Scan for the cell matching the given text and deliver its (x, y) coordinate at center. 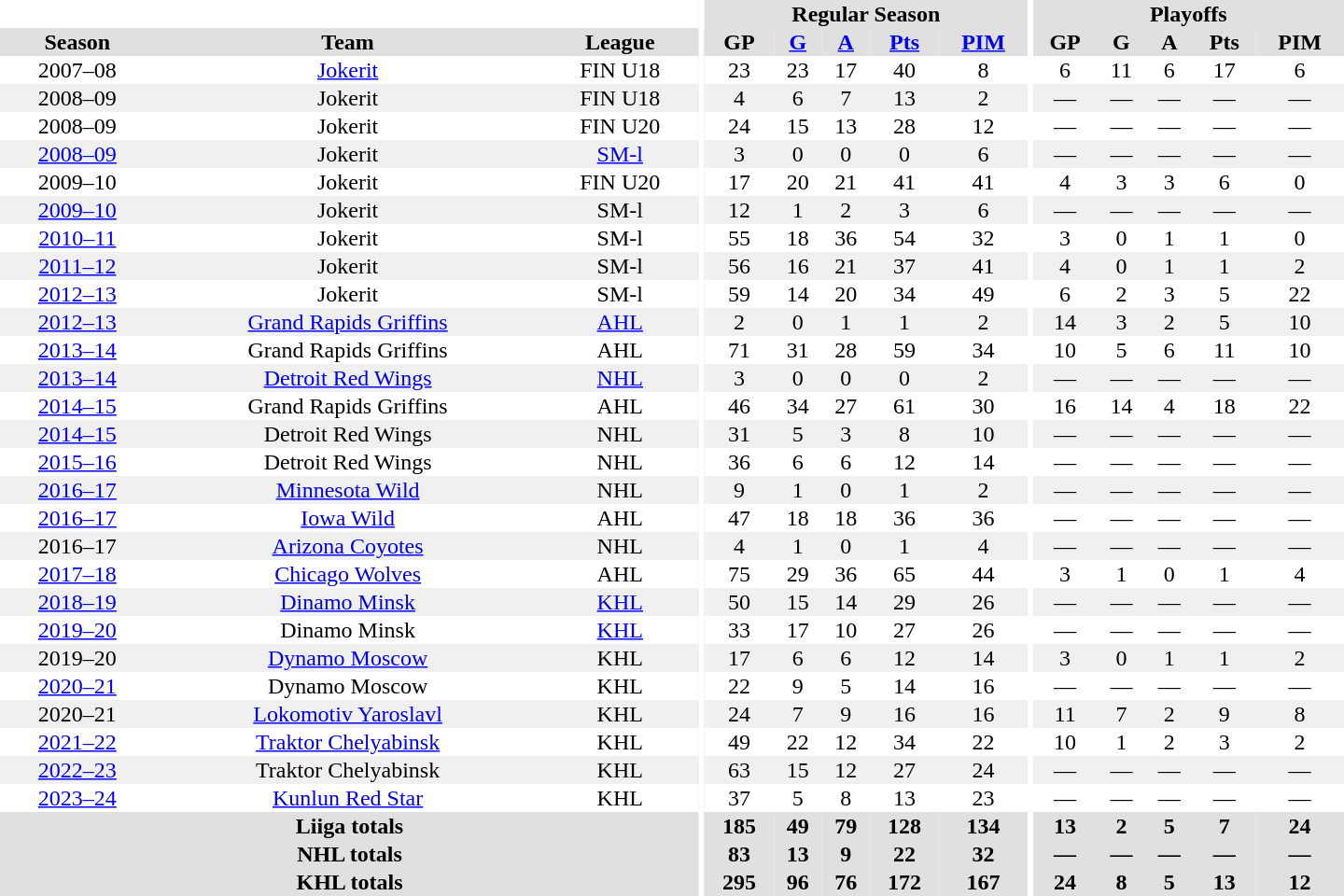
40 (904, 70)
33 (739, 630)
56 (739, 266)
65 (904, 574)
134 (984, 826)
295 (739, 882)
2023–24 (77, 798)
79 (846, 826)
185 (739, 826)
Playoffs (1188, 14)
Season (77, 42)
Iowa Wild (348, 518)
172 (904, 882)
2015–16 (77, 462)
55 (739, 238)
61 (904, 406)
Kunlun Red Star (348, 798)
2007–08 (77, 70)
NHL totals (349, 854)
167 (984, 882)
2018–19 (77, 602)
Arizona Coyotes (348, 546)
KHL totals (349, 882)
96 (797, 882)
47 (739, 518)
Regular Season (866, 14)
71 (739, 350)
Lokomotiv Yaroslavl (348, 714)
128 (904, 826)
75 (739, 574)
63 (739, 770)
2017–18 (77, 574)
76 (846, 882)
83 (739, 854)
54 (904, 238)
Chicago Wolves (348, 574)
2011–12 (77, 266)
44 (984, 574)
50 (739, 602)
46 (739, 406)
Team (348, 42)
League (620, 42)
2022–23 (77, 770)
2010–11 (77, 238)
Minnesota Wild (348, 490)
2021–22 (77, 742)
30 (984, 406)
Liiga totals (349, 826)
